Search for the cell housing the specified text and yield its (x, y) center coordinate. 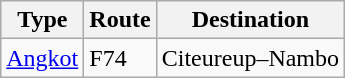
Angkot (42, 58)
Citeureup–Nambo (250, 58)
Type (42, 20)
Destination (250, 20)
F74 (120, 58)
Route (120, 20)
